Locate the cell with the specified text and output its (X, Y) center coordinate. 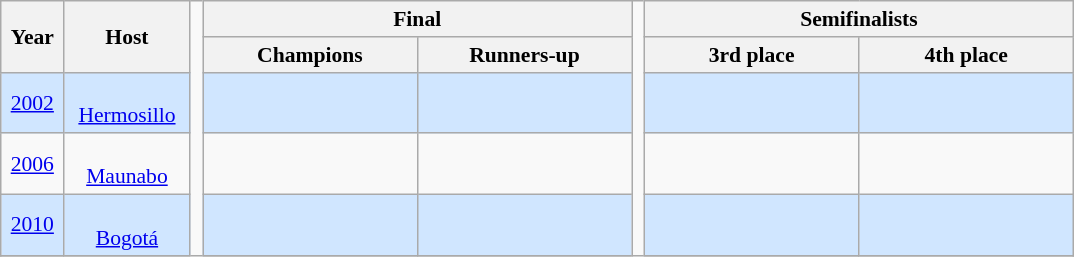
Hermosillo (127, 102)
Runners-up (524, 55)
2002 (32, 102)
Maunabo (127, 164)
Bogotá (127, 226)
Year (32, 36)
2006 (32, 164)
3rd place (752, 55)
Host (127, 36)
Semifinalists (858, 19)
4th place (966, 55)
2010 (32, 226)
Champions (310, 55)
Final (418, 19)
